Detect which cell encompasses the target text, then output its (X, Y) center coordinate. 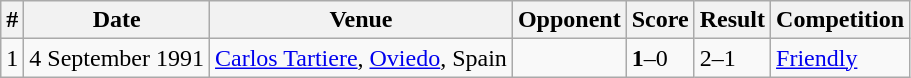
Competition (840, 20)
Date (117, 20)
Friendly (840, 58)
2–1 (732, 58)
Venue (362, 20)
Carlos Tartiere, Oviedo, Spain (362, 58)
Score (660, 20)
1 (12, 58)
1–0 (660, 58)
Opponent (569, 20)
4 September 1991 (117, 58)
# (12, 20)
Result (732, 20)
